Return the (X, Y) coordinate for the center point of the cell that contains the specified text.  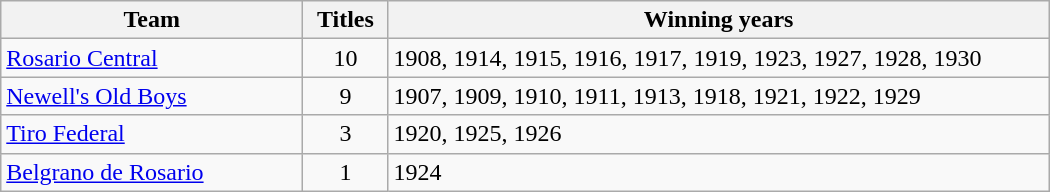
Team (152, 20)
1920, 1925, 1926 (718, 134)
Newell's Old Boys (152, 96)
1908, 1914, 1915, 1916, 1917, 1919, 1923, 1927, 1928, 1930 (718, 58)
1924 (718, 172)
Titles (346, 20)
10 (346, 58)
1 (346, 172)
1907, 1909, 1910, 1911, 1913, 1918, 1921, 1922, 1929 (718, 96)
Winning years (718, 20)
9 (346, 96)
Rosario Central (152, 58)
Tiro Federal (152, 134)
Belgrano de Rosario (152, 172)
3 (346, 134)
